Search for the cell housing the specified text and yield its (x, y) center coordinate. 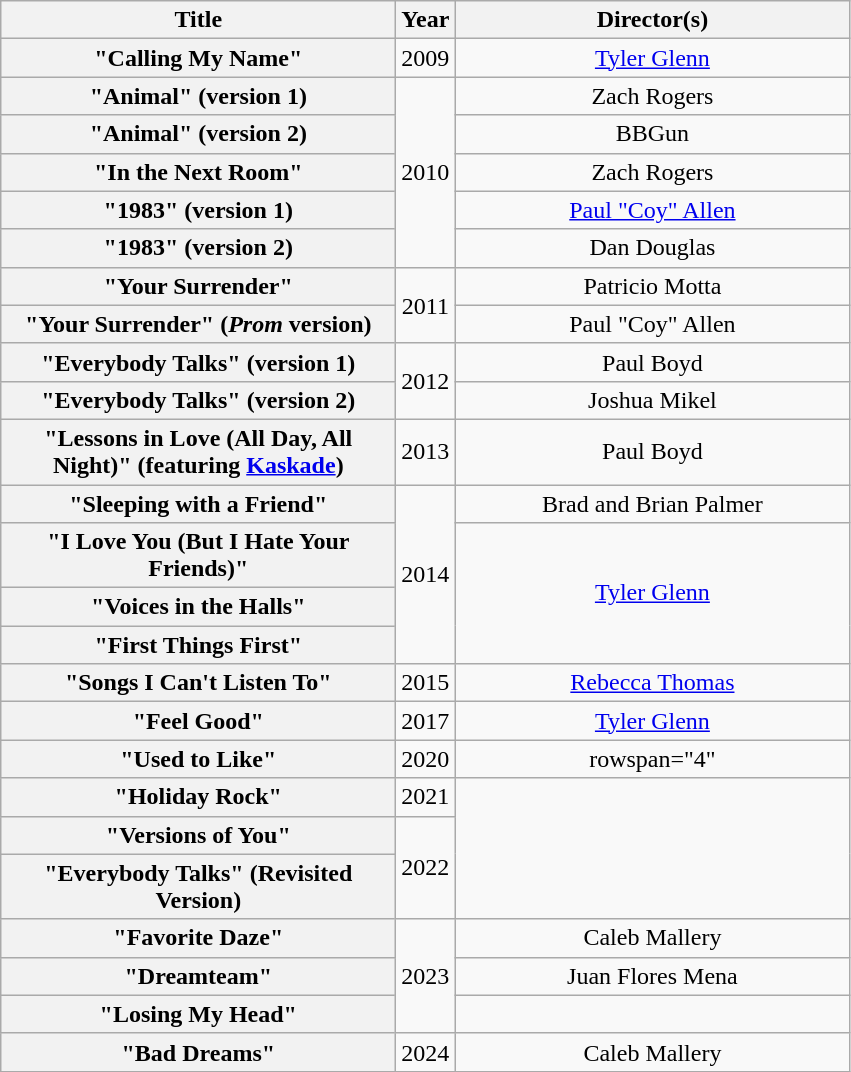
Year (426, 20)
Brad and Brian Palmer (652, 503)
"Lessons in Love (All Day, All Night)" (featuring Kaskade) (198, 452)
"Bad Dreams" (198, 1052)
2010 (426, 172)
"I Love You (But I Hate Your Friends)" (198, 556)
"Your Surrender" (198, 286)
"Used to Like" (198, 759)
2013 (426, 452)
"Calling My Name" (198, 58)
"Everybody Talks" (version 1) (198, 362)
"Holiday Rock" (198, 797)
"Sleeping with a Friend" (198, 503)
2011 (426, 305)
2023 (426, 976)
"Songs I Can't Listen To" (198, 683)
2020 (426, 759)
2015 (426, 683)
"Versions of You" (198, 835)
"Animal" (version 1) (198, 96)
"Animal" (version 2) (198, 134)
"First Things First" (198, 645)
BBGun (652, 134)
Rebecca Thomas (652, 683)
"1983" (version 1) (198, 210)
"Dreamteam" (198, 976)
"In the Next Room" (198, 172)
2022 (426, 868)
2024 (426, 1052)
Title (198, 20)
"Losing My Head" (198, 1014)
Patricio Motta (652, 286)
Juan Flores Mena (652, 976)
"Everybody Talks" (version 2) (198, 400)
"Your Surrender" (Prom version) (198, 324)
Joshua Mikel (652, 400)
2021 (426, 797)
"Everybody Talks" (Revisited Version) (198, 886)
rowspan="4" (652, 759)
"Feel Good" (198, 721)
2017 (426, 721)
2014 (426, 574)
2012 (426, 381)
"1983" (version 2) (198, 248)
"Voices in the Halls" (198, 607)
Director(s) (652, 20)
2009 (426, 58)
Dan Douglas (652, 248)
"Favorite Daze" (198, 938)
